For the text-containing cell, return its midpoint in (X, Y) coordinate format. 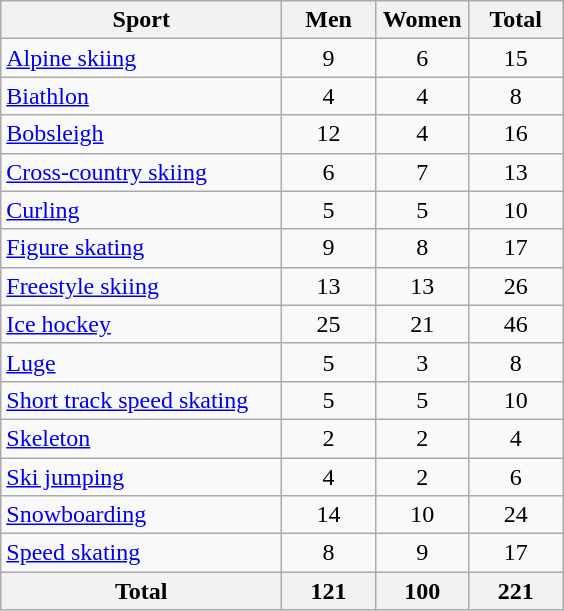
Women (422, 20)
16 (516, 134)
121 (329, 591)
Freestyle skiing (142, 286)
Figure skating (142, 248)
46 (516, 324)
Luge (142, 362)
Alpine skiing (142, 58)
14 (329, 515)
3 (422, 362)
100 (422, 591)
Men (329, 20)
Ice hockey (142, 324)
Cross-country skiing (142, 172)
Sport (142, 20)
221 (516, 591)
21 (422, 324)
Short track speed skating (142, 400)
Ski jumping (142, 477)
Bobsleigh (142, 134)
Curling (142, 210)
Biathlon (142, 96)
12 (329, 134)
25 (329, 324)
26 (516, 286)
15 (516, 58)
Skeleton (142, 438)
Speed skating (142, 553)
Snowboarding (142, 515)
24 (516, 515)
7 (422, 172)
